Determine the (X, Y) coordinate at the center of the cell enclosing the given text.  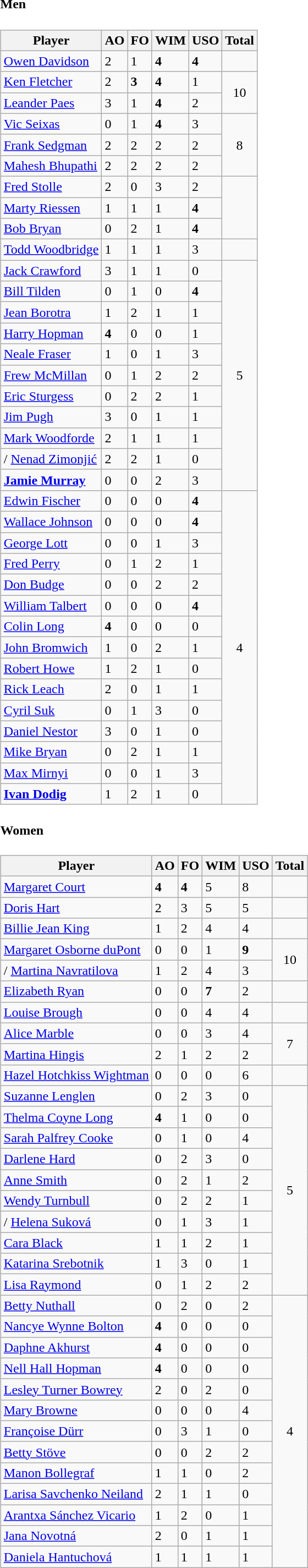
Frew McMillan (51, 375)
Betty Stöve (76, 1452)
Françoise Dürr (76, 1431)
Nancye Wynne Bolton (76, 1326)
George Lott (51, 543)
Jean Borotra (51, 312)
Wallace Johnson (51, 522)
Mark Woodforde (51, 438)
Margaret Osborne duPont (76, 950)
Robert Howe (51, 668)
Cara Black (76, 1243)
Daniela Hantuchová (76, 1557)
Larisa Savchenko Neiland (76, 1494)
6 (256, 1075)
Elizabeth Ryan (76, 991)
Louise Brough (76, 1012)
/ Martina Navratilova (76, 971)
Anne Smith (76, 1180)
Betty Nuthall (76, 1306)
Doris Hart (76, 908)
Colin Long (51, 627)
Jack Crawford (51, 271)
Suzanne Lenglen (76, 1096)
Bob Bryan (51, 229)
Martina Hingis (76, 1054)
Rick Leach (51, 689)
/ Nenad Zimonjić (51, 459)
Fred Stolle (51, 187)
Jamie Murray (51, 480)
Marty Riessen (51, 208)
Jim Pugh (51, 417)
Harry Hopman (51, 333)
Owen Davidson (51, 61)
Fred Perry (51, 564)
Daniel Nestor (51, 731)
Thelma Coyne Long (76, 1117)
Don Budge (51, 585)
Hazel Hotchkiss Wightman (76, 1075)
John Bromwich (51, 648)
Daphne Akhurst (76, 1347)
Mary Browne (76, 1410)
Mike Bryan (51, 752)
Lesley Turner Bowrey (76, 1389)
Jana Novotná (76, 1536)
William Talbert (51, 606)
Wendy Turnbull (76, 1201)
Vic Seixas (51, 124)
Nell Hall Hopman (76, 1368)
Frank Sedgman (51, 145)
Edwin Fischer (51, 501)
Eric Sturgess (51, 396)
Ken Fletcher (51, 82)
Max Mirnyi (51, 773)
Neale Fraser (51, 354)
/ Helena Suková (76, 1222)
Mahesh Bhupathi (51, 166)
Katarina Srebotnik (76, 1264)
Lisa Raymond (76, 1285)
Alice Marble (76, 1033)
Margaret Court (76, 887)
9 (256, 950)
Darlene Hard (76, 1159)
Ivan Dodig (51, 794)
Billie Jean King (76, 929)
Leander Paes (51, 103)
Todd Woodbridge (51, 250)
Sarah Palfrey Cooke (76, 1138)
Arantxa Sánchez Vicario (76, 1515)
Manon Bollegraf (76, 1473)
Cyril Suk (51, 710)
Bill Tilden (51, 292)
